Locate the cell with the specified text and output its [x, y] center coordinate. 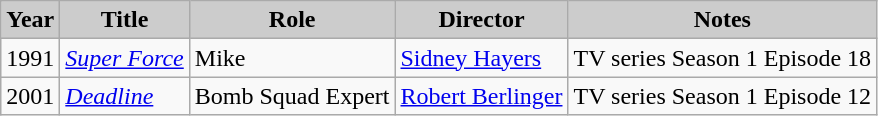
Super Force [124, 58]
Notes [722, 20]
1991 [30, 58]
Bomb Squad Expert [292, 96]
Deadline [124, 96]
Sidney Hayers [482, 58]
TV series Season 1 Episode 12 [722, 96]
Director [482, 20]
Role [292, 20]
Title [124, 20]
2001 [30, 96]
Mike [292, 58]
TV series Season 1 Episode 18 [722, 58]
Year [30, 20]
Robert Berlinger [482, 96]
